Identify which cell holds the provided text, then report its (X, Y) central coordinate. 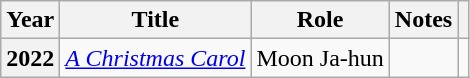
Title (156, 20)
2022 (30, 58)
Notes (423, 20)
Role (320, 20)
Year (30, 20)
Moon Ja-hun (320, 58)
A Christmas Carol (156, 58)
